From the cell containing the given text, extract its center point as [X, Y] coordinate. 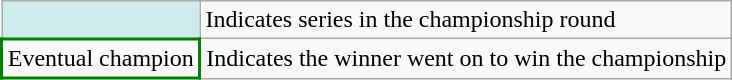
Eventual champion [102, 59]
Indicates the winner went on to win the championship [466, 59]
Indicates series in the championship round [466, 20]
